Detect which cell encompasses the target text, then output its [x, y] center coordinate. 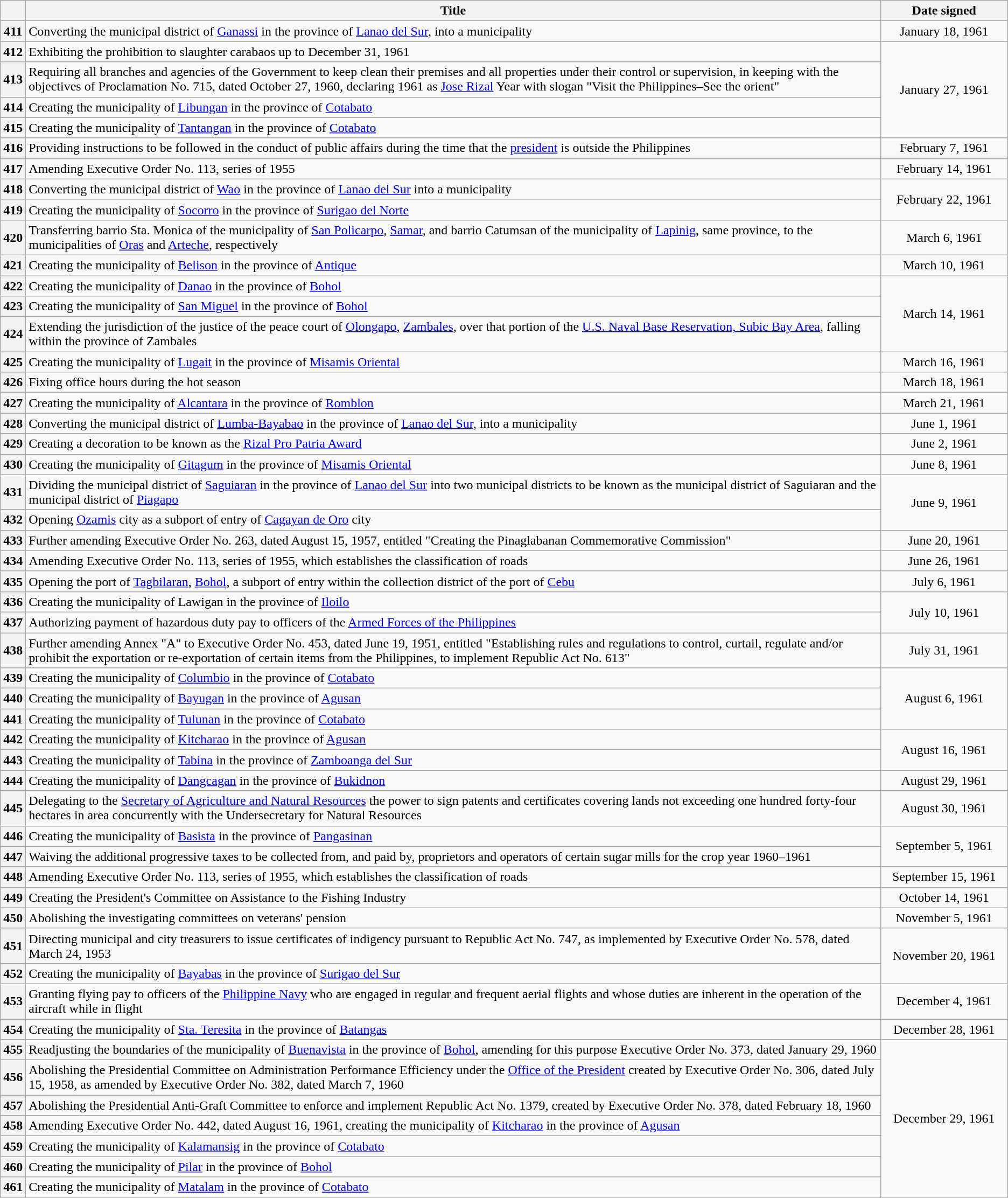
Creating the municipality of Lugait in the province of Misamis Oriental [453, 362]
March 6, 1961 [944, 237]
411 [13, 31]
422 [13, 286]
December 4, 1961 [944, 1001]
Creating the municipality of Tulunan in the province of Cotabato [453, 719]
459 [13, 1146]
456 [13, 1077]
Creating the municipality of Sta. Teresita in the province of Batangas [453, 1029]
December 28, 1961 [944, 1029]
Creating the municipality of Belison in the province of Antique [453, 265]
March 16, 1961 [944, 362]
455 [13, 1050]
453 [13, 1001]
Converting the municipal district of Ganassi in the province of Lanao del Sur, into a municipality [453, 31]
Providing instructions to be followed in the conduct of public affairs during the time that the president is outside the Philippines [453, 148]
447 [13, 856]
August 29, 1961 [944, 781]
460 [13, 1167]
September 5, 1961 [944, 846]
March 10, 1961 [944, 265]
434 [13, 561]
March 18, 1961 [944, 382]
July 31, 1961 [944, 650]
427 [13, 403]
Authorizing payment of hazardous duty pay to officers of the Armed Forces of the Philippines [453, 622]
436 [13, 602]
Creating the municipality of San Miguel in the province of Bohol [453, 307]
418 [13, 189]
448 [13, 877]
444 [13, 781]
Creating the municipality of Danao in the province of Bohol [453, 286]
451 [13, 946]
December 29, 1961 [944, 1118]
January 27, 1961 [944, 89]
June 1, 1961 [944, 423]
June 20, 1961 [944, 540]
425 [13, 362]
423 [13, 307]
454 [13, 1029]
443 [13, 760]
June 26, 1961 [944, 561]
Fixing office hours during the hot season [453, 382]
421 [13, 265]
Creating the President's Committee on Assistance to the Fishing Industry [453, 897]
August 16, 1961 [944, 750]
440 [13, 699]
Creating the municipality of Libungan in the province of Cotabato [453, 107]
Creating the municipality of Dangcagan in the province of Bukidnon [453, 781]
442 [13, 740]
Creating the municipality of Basista in the province of Pangasinan [453, 836]
435 [13, 581]
Opening Ozamis city as a subport of entry of Cagayan de Oro city [453, 520]
March 14, 1961 [944, 314]
Creating the municipality of Gitagum in the province of Misamis Oriental [453, 464]
438 [13, 650]
431 [13, 492]
445 [13, 808]
449 [13, 897]
Converting the municipal district of Wao in the province of Lanao del Sur into a municipality [453, 189]
Title [453, 11]
441 [13, 719]
February 22, 1961 [944, 199]
Creating the municipality of Matalam in the province of Cotabato [453, 1187]
424 [13, 334]
450 [13, 918]
Creating the municipality of Pilar in the province of Bohol [453, 1167]
February 14, 1961 [944, 169]
416 [13, 148]
June 9, 1961 [944, 502]
412 [13, 52]
414 [13, 107]
June 8, 1961 [944, 464]
Amending Executive Order No. 442, dated August 16, 1961, creating the municipality of Kitcharao in the province of Agusan [453, 1126]
432 [13, 520]
430 [13, 464]
Abolishing the investigating committees on veterans' pension [453, 918]
Creating the municipality of Tantangan in the province of Cotabato [453, 128]
428 [13, 423]
January 18, 1961 [944, 31]
Creating the municipality of Socorro in the province of Surigao del Norte [453, 210]
Creating the municipality of Bayabas in the province of Surigao del Sur [453, 973]
457 [13, 1105]
Creating a decoration to be known as the Rizal Pro Patria Award [453, 444]
Opening the port of Tagbilaran, Bohol, a subport of entry within the collection district of the port of Cebu [453, 581]
429 [13, 444]
August 30, 1961 [944, 808]
February 7, 1961 [944, 148]
Further amending Executive Order No. 263, dated August 15, 1957, entitled "Creating the Pinaglabanan Commemorative Commission" [453, 540]
Exhibiting the prohibition to slaughter carabaos up to December 31, 1961 [453, 52]
Date signed [944, 11]
417 [13, 169]
419 [13, 210]
Converting the municipal district of Lumba-Bayabao in the province of Lanao del Sur, into a municipality [453, 423]
Amending Executive Order No. 113, series of 1955 [453, 169]
Creating the municipality of Alcantara in the province of Romblon [453, 403]
461 [13, 1187]
July 6, 1961 [944, 581]
November 20, 1961 [944, 956]
September 15, 1961 [944, 877]
Creating the municipality of Kalamansig in the province of Cotabato [453, 1146]
437 [13, 622]
July 10, 1961 [944, 612]
426 [13, 382]
420 [13, 237]
Creating the municipality of Lawigan in the province of Iloilo [453, 602]
August 6, 1961 [944, 699]
452 [13, 973]
Creating the municipality of Tabina in the province of Zamboanga del Sur [453, 760]
439 [13, 678]
415 [13, 128]
March 21, 1961 [944, 403]
June 2, 1961 [944, 444]
November 5, 1961 [944, 918]
446 [13, 836]
Creating the municipality of Bayugan in the province of Agusan [453, 699]
413 [13, 80]
458 [13, 1126]
Creating the municipality of Columbio in the province of Cotabato [453, 678]
October 14, 1961 [944, 897]
433 [13, 540]
Creating the municipality of Kitcharao in the province of Agusan [453, 740]
